Pinpoint the cell where the given text exists, returning its (x, y) midpoint coordinate. 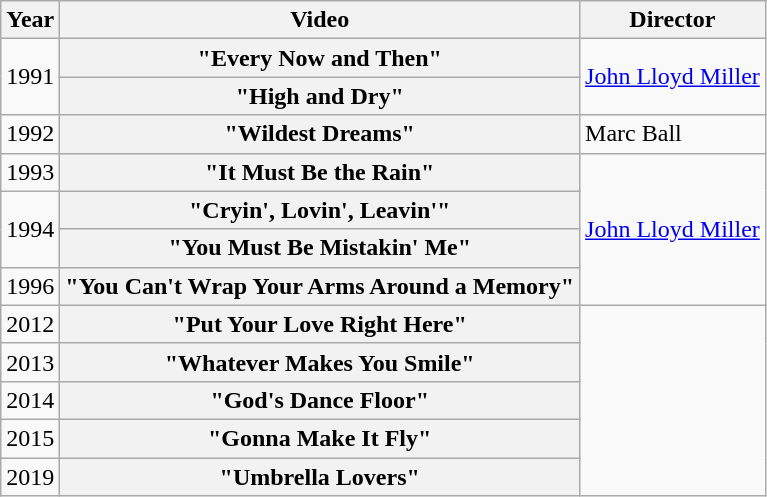
2012 (30, 324)
"Gonna Make It Fly" (320, 438)
"You Must Be Mistakin' Me" (320, 248)
1991 (30, 77)
"You Can't Wrap Your Arms Around a Memory" (320, 286)
1994 (30, 229)
2019 (30, 477)
"High and Dry" (320, 96)
2015 (30, 438)
Director (673, 20)
"Umbrella Lovers" (320, 477)
1993 (30, 172)
"It Must Be the Rain" (320, 172)
"Every Now and Then" (320, 58)
Video (320, 20)
1996 (30, 286)
"Whatever Makes You Smile" (320, 362)
Year (30, 20)
1992 (30, 134)
"Put Your Love Right Here" (320, 324)
Marc Ball (673, 134)
2014 (30, 400)
2013 (30, 362)
"Cryin', Lovin', Leavin'" (320, 210)
"Wildest Dreams" (320, 134)
"God's Dance Floor" (320, 400)
